Return (x, y) of the center of cell containing provided text 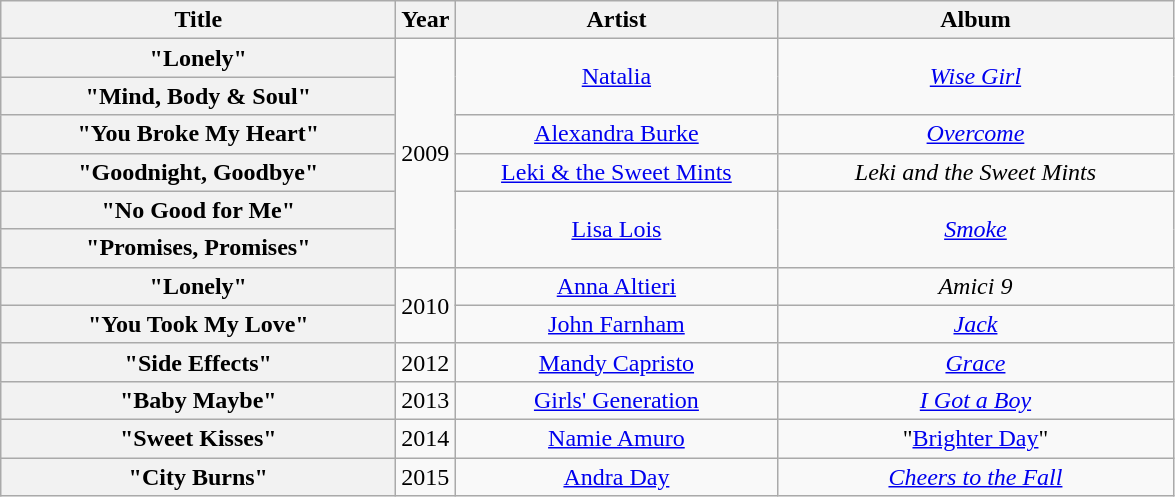
Mandy Capristo (616, 362)
Andra Day (616, 477)
Album (976, 20)
Leki & the Sweet Mints (616, 172)
Grace (976, 362)
Lisa Lois (616, 229)
Natalia (616, 77)
2010 (426, 305)
Namie Amuro (616, 438)
2012 (426, 362)
2015 (426, 477)
"No Good for Me" (198, 210)
Amici 9 (976, 286)
"Side Effects" (198, 362)
"Mind, Body & Soul" (198, 96)
Girls' Generation (616, 400)
"You Broke My Heart" (198, 134)
Jack (976, 324)
Title (198, 20)
Alexandra Burke (616, 134)
"Baby Maybe" (198, 400)
Leki and the Sweet Mints (976, 172)
"Promises, Promises" (198, 248)
2014 (426, 438)
2009 (426, 153)
"You Took My Love" (198, 324)
Cheers to the Fall (976, 477)
John Farnham (616, 324)
Overcome (976, 134)
Artist (616, 20)
"Sweet Kisses" (198, 438)
Wise Girl (976, 77)
2013 (426, 400)
"Brighter Day" (976, 438)
Anna Altieri (616, 286)
"Goodnight, Goodbye" (198, 172)
Year (426, 20)
I Got a Boy (976, 400)
Smoke (976, 229)
"City Burns" (198, 477)
